Identify which cell holds the provided text, then report its [X, Y] central coordinate. 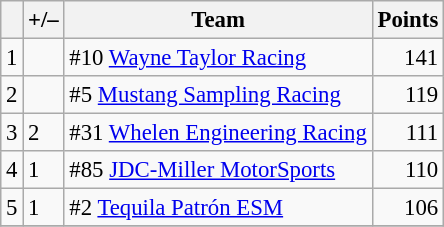
#10 Wayne Taylor Racing [218, 58]
#31 Whelen Engineering Racing [218, 133]
3 [12, 133]
#85 JDC-Miller MotorSports [218, 170]
5 [12, 208]
#2 Tequila Patrón ESM [218, 208]
141 [408, 58]
Team [218, 20]
106 [408, 208]
110 [408, 170]
111 [408, 133]
#5 Mustang Sampling Racing [218, 95]
Points [408, 20]
+/– [44, 20]
4 [12, 170]
119 [408, 95]
